From the cell containing the given text, extract its center point as [x, y] coordinate. 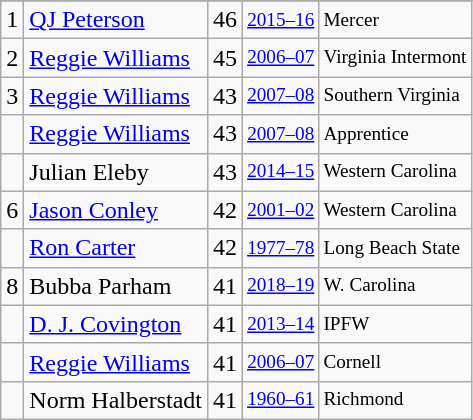
Bubba Parham [116, 286]
Long Beach State [395, 248]
Southern Virginia [395, 96]
Richmond [395, 400]
3 [12, 96]
IPFW [395, 324]
1977–78 [281, 248]
8 [12, 286]
Apprentice [395, 134]
2013–14 [281, 324]
6 [12, 210]
2001–02 [281, 210]
46 [224, 20]
Ron Carter [116, 248]
Jason Conley [116, 210]
2018–19 [281, 286]
QJ Peterson [116, 20]
Cornell [395, 362]
Norm Halberstadt [116, 400]
1 [12, 20]
D. J. Covington [116, 324]
1960–61 [281, 400]
2014–15 [281, 172]
2 [12, 58]
Mercer [395, 20]
W. Carolina [395, 286]
Julian Eleby [116, 172]
45 [224, 58]
Virginia Intermont [395, 58]
2015–16 [281, 20]
